Scan for the cell matching the given text and deliver its (x, y) coordinate at center. 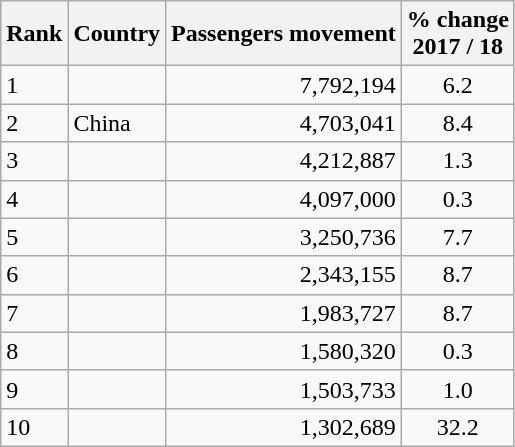
3,250,736 (284, 237)
6.2 (458, 85)
Country (117, 34)
32.2 (458, 427)
9 (34, 389)
2 (34, 123)
4,212,887 (284, 161)
7 (34, 313)
8.4 (458, 123)
4 (34, 199)
8 (34, 351)
7.7 (458, 237)
1,580,320 (284, 351)
5 (34, 237)
4,703,041 (284, 123)
1.3 (458, 161)
1 (34, 85)
1,302,689 (284, 427)
10 (34, 427)
4,097,000 (284, 199)
Passengers movement (284, 34)
6 (34, 275)
1,983,727 (284, 313)
7,792,194 (284, 85)
2,343,155 (284, 275)
China (117, 123)
3 (34, 161)
Rank (34, 34)
1,503,733 (284, 389)
1.0 (458, 389)
% change2017 / 18 (458, 34)
